For the text-containing cell, return its midpoint in [X, Y] coordinate format. 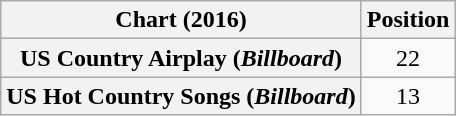
Position [408, 20]
13 [408, 96]
US Hot Country Songs (Billboard) [181, 96]
22 [408, 58]
US Country Airplay (Billboard) [181, 58]
Chart (2016) [181, 20]
